Extract the [X, Y] coordinate from the center of the cell holding the provided text.  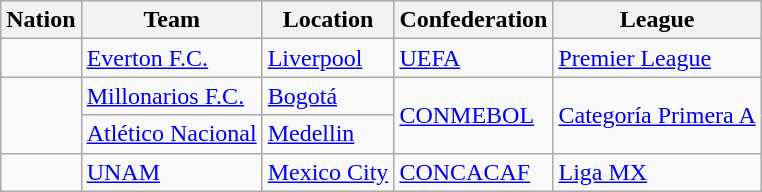
Everton F.C. [172, 58]
UEFA [474, 58]
Atlético Nacional [172, 134]
Confederation [474, 20]
Categoría Primera A [657, 115]
League [657, 20]
Premier League [657, 58]
Liverpool [328, 58]
CONCACAF [474, 172]
Location [328, 20]
UNAM [172, 172]
Medellin [328, 134]
Nation [41, 20]
Liga MX [657, 172]
Mexico City [328, 172]
CONMEBOL [474, 115]
Millonarios F.C. [172, 96]
Bogotá [328, 96]
Team [172, 20]
